Pinpoint the cell where the given text exists, returning its [X, Y] midpoint coordinate. 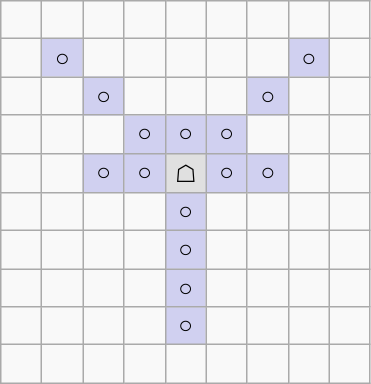
☖ [186, 173]
